Detect which cell encompasses the target text, then output its [X, Y] center coordinate. 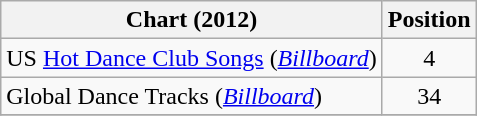
Global Dance Tracks (Billboard) [192, 96]
4 [429, 58]
US Hot Dance Club Songs (Billboard) [192, 58]
Chart (2012) [192, 20]
Position [429, 20]
34 [429, 96]
